Provide the [X, Y] coordinate of the cell's center where the given text is located.  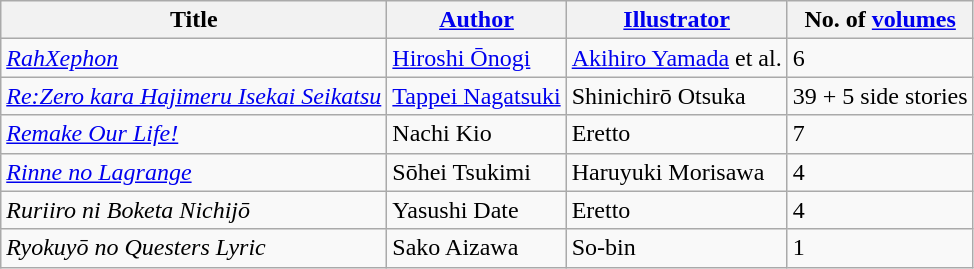
Rinne no Lagrange [194, 172]
Remake Our Life! [194, 134]
6 [880, 58]
7 [880, 134]
Sako Aizawa [476, 248]
Illustrator [676, 20]
Title [194, 20]
Nachi Kio [476, 134]
RahXephon [194, 58]
Akihiro Yamada et al. [676, 58]
Re:Zero kara Hajimeru Isekai Seikatsu [194, 96]
Shinichirō Otsuka [676, 96]
39 + 5 side stories [880, 96]
Ruriiro ni Boketa Nichijō [194, 210]
Tappei Nagatsuki [476, 96]
So-bin [676, 248]
Sōhei Tsukimi [476, 172]
Author [476, 20]
Hiroshi Ōnogi [476, 58]
Yasushi Date [476, 210]
Haruyuki Morisawa [676, 172]
No. of volumes [880, 20]
1 [880, 248]
Ryokuyō no Questers Lyric [194, 248]
